Return the [x, y] coordinate for the center point of the cell that contains the specified text.  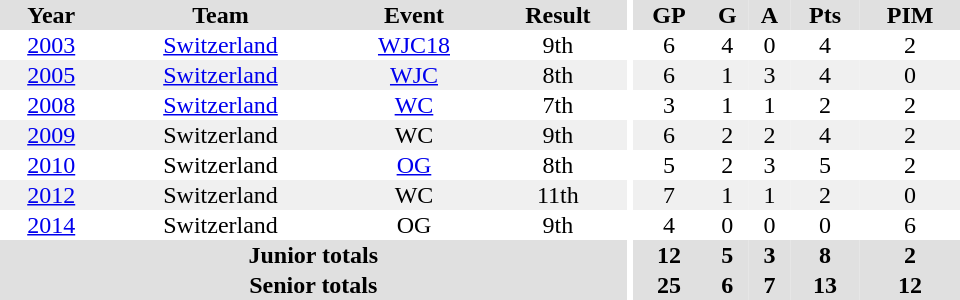
GP [670, 15]
2005 [51, 75]
2014 [51, 225]
A [770, 15]
Year [51, 15]
WJC [414, 75]
Result [558, 15]
Event [414, 15]
Senior totals [314, 285]
PIM [910, 15]
13 [825, 285]
8 [825, 255]
Pts [825, 15]
Junior totals [314, 255]
G [728, 15]
Team [220, 15]
2009 [51, 135]
25 [670, 285]
7th [558, 105]
2008 [51, 105]
2010 [51, 165]
2012 [51, 195]
11th [558, 195]
WJC18 [414, 45]
2003 [51, 45]
